Extract the [x, y] coordinate from the center of the cell holding the provided text.  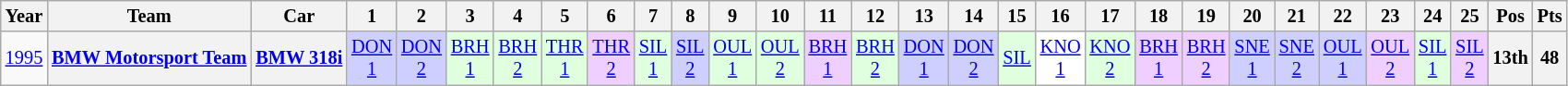
21 [1297, 16]
KNO2 [1110, 58]
13 [924, 16]
11 [828, 16]
SNE1 [1252, 58]
13th [1511, 58]
22 [1343, 16]
24 [1432, 16]
8 [690, 16]
6 [611, 16]
14 [974, 16]
18 [1158, 16]
Team [149, 16]
23 [1390, 16]
BMW 318i [299, 58]
16 [1061, 16]
BMW Motorsport Team [149, 58]
SIL [1016, 58]
9 [732, 16]
10 [780, 16]
12 [875, 16]
3 [470, 16]
20 [1252, 16]
Year [24, 16]
Pos [1511, 16]
4 [517, 16]
25 [1469, 16]
48 [1550, 58]
Car [299, 16]
2 [422, 16]
THR2 [611, 58]
17 [1110, 16]
19 [1206, 16]
1 [372, 16]
KNO1 [1061, 58]
15 [1016, 16]
Pts [1550, 16]
5 [564, 16]
THR1 [564, 58]
1995 [24, 58]
7 [653, 16]
SNE2 [1297, 58]
